Extract the [x, y] coordinate from the center of the cell holding the provided text.  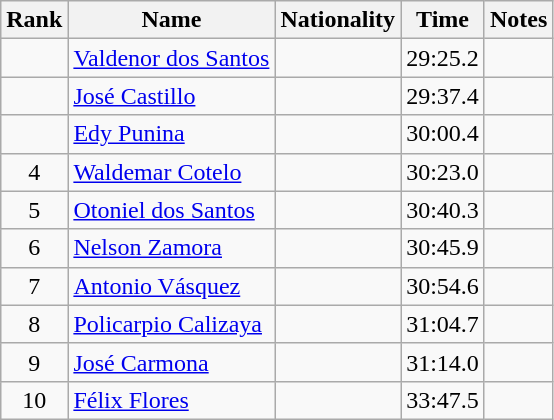
30:54.6 [443, 286]
29:25.2 [443, 58]
30:40.3 [443, 210]
Name [172, 20]
4 [34, 172]
30:23.0 [443, 172]
6 [34, 248]
29:37.4 [443, 96]
31:14.0 [443, 362]
Antonio Vásquez [172, 286]
Nationality [338, 20]
José Carmona [172, 362]
Otoniel dos Santos [172, 210]
Nelson Zamora [172, 248]
5 [34, 210]
Waldemar Cotelo [172, 172]
Time [443, 20]
33:47.5 [443, 400]
7 [34, 286]
Rank [34, 20]
30:45.9 [443, 248]
Valdenor dos Santos [172, 58]
31:04.7 [443, 324]
Félix Flores [172, 400]
10 [34, 400]
Notes [518, 20]
Edy Punina [172, 134]
30:00.4 [443, 134]
José Castillo [172, 96]
8 [34, 324]
9 [34, 362]
Policarpio Calizaya [172, 324]
